Provide the [X, Y] coordinate of the cell's center where the given text is located.  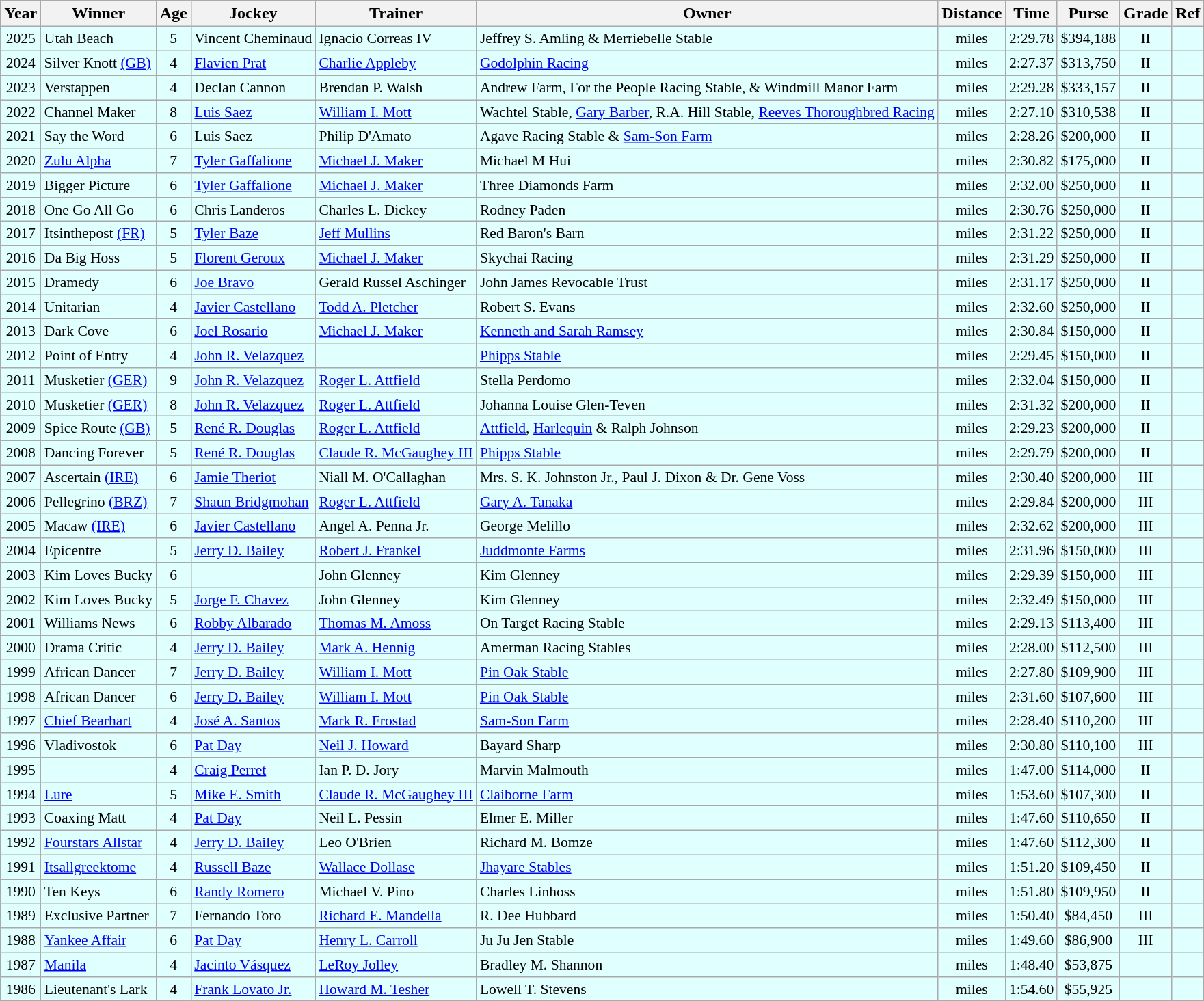
Thomas M. Amoss [396, 624]
Distance [972, 14]
2:31.96 [1031, 550]
Three Diamonds Farm [707, 185]
Craig Perret [253, 770]
Silver Knott (GB) [98, 63]
2:32.04 [1031, 380]
LeRoy Jolley [396, 965]
2:30.80 [1031, 745]
Winner [98, 14]
2000 [21, 648]
Gerald Russel Aschinger [396, 282]
Point of Entry [98, 356]
2:28.40 [1031, 721]
$114,000 [1088, 770]
Bigger Picture [98, 185]
Vincent Cheminaud [253, 39]
2:30.84 [1031, 331]
Fernando Toro [253, 916]
2008 [21, 453]
Jacinto Vásquez [253, 965]
$175,000 [1088, 161]
Elmer E. Miller [707, 818]
Ref [1188, 14]
2:32.60 [1031, 307]
2012 [21, 356]
Claiborne Farm [707, 794]
Rodney Paden [707, 209]
1999 [21, 672]
2:31.17 [1031, 282]
$110,100 [1088, 745]
Unitarian [98, 307]
Marvin Malmouth [707, 770]
Henry L. Carroll [396, 940]
Dramedy [98, 282]
Bradley M. Shannon [707, 965]
9 [174, 380]
Zulu Alpha [98, 161]
On Target Racing Stable [707, 624]
Niall M. O'Callaghan [396, 477]
Purse [1088, 14]
Charlie Appleby [396, 63]
Mike E. Smith [253, 794]
Michael M Hui [707, 161]
2002 [21, 599]
$110,650 [1088, 818]
2025 [21, 39]
1986 [21, 989]
2:27.10 [1031, 112]
2019 [21, 185]
Neil J. Howard [396, 745]
Ju Ju Jen Stable [707, 940]
Flavien Prat [253, 63]
Skychai Racing [707, 258]
Macaw (IRE) [98, 526]
Manila [98, 965]
1:51.20 [1031, 867]
Lowell T. Stevens [707, 989]
1993 [21, 818]
2:31.29 [1031, 258]
$107,600 [1088, 697]
George Melillo [707, 526]
1990 [21, 892]
2:31.32 [1031, 404]
Yankee Affair [98, 940]
Michael V. Pino [396, 892]
2:29.39 [1031, 575]
Utah Beach [98, 39]
Spice Route (GB) [98, 429]
2024 [21, 63]
Drama Critic [98, 648]
1996 [21, 745]
2:29.23 [1031, 429]
Mrs. S. K. Johnston Jr., Paul J. Dixon & Dr. Gene Voss [707, 477]
2014 [21, 307]
Neil L. Pessin [396, 818]
2013 [21, 331]
Angel A. Penna Jr. [396, 526]
Ascertain (IRE) [98, 477]
2004 [21, 550]
Charles L. Dickey [396, 209]
John James Revocable Trust [707, 282]
Da Big Hoss [98, 258]
Verstappen [98, 88]
Williams News [98, 624]
$84,450 [1088, 916]
$112,300 [1088, 842]
1997 [21, 721]
1988 [21, 940]
Wallace Dollase [396, 867]
Epicentre [98, 550]
Robby Albarado [253, 624]
One Go All Go [98, 209]
Gary A. Tanaka [707, 502]
Randy Romero [253, 892]
2:30.76 [1031, 209]
Shaun Bridgmohan [253, 502]
Fourstars Allstar [98, 842]
2:27.37 [1031, 63]
2016 [21, 258]
Amerman Racing Stables [707, 648]
Red Baron's Barn [707, 234]
2:32.49 [1031, 599]
Lure [98, 794]
Joe Bravo [253, 282]
Richard E. Mandella [396, 916]
1995 [21, 770]
$107,300 [1088, 794]
Russell Baze [253, 867]
1992 [21, 842]
1994 [21, 794]
Vladivostok [98, 745]
Bayard Sharp [707, 745]
Godolphin Racing [707, 63]
Grade [1145, 14]
2:32.62 [1031, 526]
2:29.79 [1031, 453]
Richard M. Bomze [707, 842]
1:53.60 [1031, 794]
2:32.00 [1031, 185]
1998 [21, 697]
$55,925 [1088, 989]
Year [21, 14]
Todd A. Pletcher [396, 307]
2001 [21, 624]
Jhayare Stables [707, 867]
Chief Bearhart [98, 721]
$110,200 [1088, 721]
2:27.80 [1031, 672]
Ian P. D. Jory [396, 770]
2023 [21, 88]
2:29.28 [1031, 88]
2015 [21, 282]
2007 [21, 477]
Say the Word [98, 136]
Stella Perdomo [707, 380]
Itsinthepost (FR) [98, 234]
2010 [21, 404]
Exclusive Partner [98, 916]
Brendan P. Walsh [396, 88]
2011 [21, 380]
1989 [21, 916]
Florent Geroux [253, 258]
1:49.60 [1031, 940]
$310,538 [1088, 112]
Trainer [396, 14]
1991 [21, 867]
Wachtel Stable, Gary Barber, R.A. Hill Stable, Reeves Thoroughbred Racing [707, 112]
$112,500 [1088, 648]
Lieutenant's Lark [98, 989]
Jockey [253, 14]
Coaxing Matt [98, 818]
Age [174, 14]
Howard M. Tesher [396, 989]
2:28.00 [1031, 648]
2:29.78 [1031, 39]
Johanna Louise Glen-Teven [707, 404]
Dancing Forever [98, 453]
2021 [21, 136]
2:28.26 [1031, 136]
Frank Lovato Jr. [253, 989]
Ten Keys [98, 892]
Ignacio Correas IV [396, 39]
Dark Cove [98, 331]
Agave Racing Stable & Sam-Son Farm [707, 136]
$53,875 [1088, 965]
2:31.60 [1031, 697]
2006 [21, 502]
2:29.45 [1031, 356]
$394,188 [1088, 39]
1:54.60 [1031, 989]
1:48.40 [1031, 965]
2009 [21, 429]
2:31.22 [1031, 234]
Tyler Baze [253, 234]
Declan Cannon [253, 88]
2020 [21, 161]
Jorge F. Chavez [253, 599]
1:50.40 [1031, 916]
Kenneth and Sarah Ramsey [707, 331]
$86,900 [1088, 940]
$109,450 [1088, 867]
Pellegrino (BRZ) [98, 502]
2:29.84 [1031, 502]
Joel Rosario [253, 331]
Charles Linhoss [707, 892]
Jamie Theriot [253, 477]
Mark A. Hennig [396, 648]
Juddmonte Farms [707, 550]
2:29.13 [1031, 624]
$109,950 [1088, 892]
Chris Landeros [253, 209]
Mark R. Frostad [396, 721]
R. Dee Hubbard [707, 916]
$333,157 [1088, 88]
1987 [21, 965]
Itsallgreektome [98, 867]
Leo O'Brien [396, 842]
Time [1031, 14]
Owner [707, 14]
2:30.40 [1031, 477]
$109,900 [1088, 672]
José A. Santos [253, 721]
Sam-Son Farm [707, 721]
Robert S. Evans [707, 307]
Andrew Farm, For the People Racing Stable, & Windmill Manor Farm [707, 88]
Jeffrey S. Amling & Merriebelle Stable [707, 39]
Philip D'Amato [396, 136]
2005 [21, 526]
Jeff Mullins [396, 234]
2017 [21, 234]
1:51.80 [1031, 892]
2022 [21, 112]
Channel Maker [98, 112]
$113,400 [1088, 624]
2:30.82 [1031, 161]
Robert J. Frankel [396, 550]
Attfield, Harlequin & Ralph Johnson [707, 429]
$313,750 [1088, 63]
2018 [21, 209]
1:47.00 [1031, 770]
2003 [21, 575]
